Search for the cell housing the specified text and yield its (x, y) center coordinate. 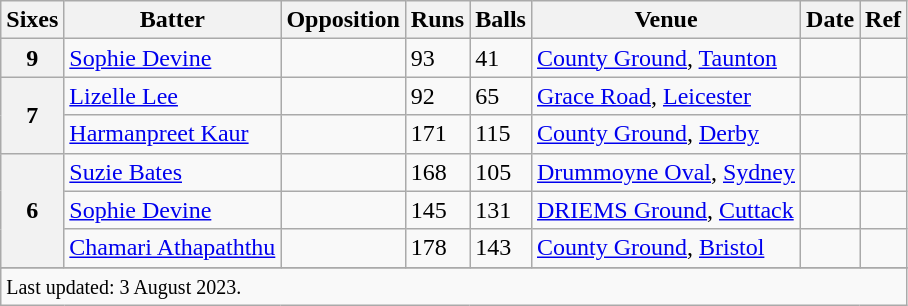
Suzie Bates (172, 172)
93 (437, 58)
Lizelle Lee (172, 96)
9 (32, 58)
171 (437, 134)
DRIEMS Ground, Cuttack (666, 210)
Opposition (343, 20)
143 (501, 248)
Last updated: 3 August 2023. (454, 286)
Runs (437, 20)
Venue (666, 20)
6 (32, 210)
168 (437, 172)
County Ground, Derby (666, 134)
41 (501, 58)
Sixes (32, 20)
County Ground, Bristol (666, 248)
115 (501, 134)
Grace Road, Leicester (666, 96)
Balls (501, 20)
105 (501, 172)
Ref (884, 20)
Drummoyne Oval, Sydney (666, 172)
Date (830, 20)
131 (501, 210)
65 (501, 96)
7 (32, 115)
145 (437, 210)
Harmanpreet Kaur (172, 134)
Batter (172, 20)
178 (437, 248)
92 (437, 96)
County Ground, Taunton (666, 58)
Chamari Athapaththu (172, 248)
